For the text-containing cell, return its midpoint in [X, Y] coordinate format. 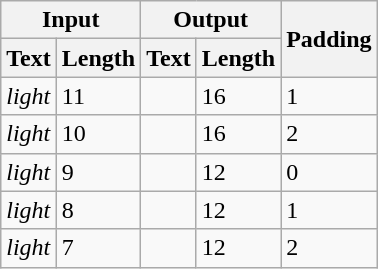
0 [329, 172]
10 [98, 134]
8 [98, 210]
11 [98, 96]
Output [211, 20]
9 [98, 172]
Padding [329, 39]
Input [71, 20]
7 [98, 248]
